From the cell containing the given text, extract its center point as (x, y) coordinate. 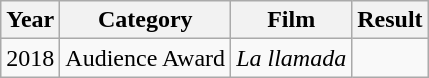
Film (292, 20)
Category (146, 20)
Audience Award (146, 58)
Result (390, 20)
2018 (30, 58)
La llamada (292, 58)
Year (30, 20)
